Return [X, Y] of the center of cell containing provided text 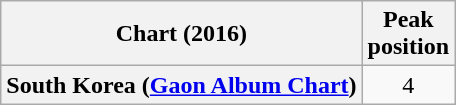
Peakposition [408, 34]
Chart (2016) [182, 34]
4 [408, 85]
South Korea (Gaon Album Chart) [182, 85]
